From the cell containing the given text, extract its center point as [X, Y] coordinate. 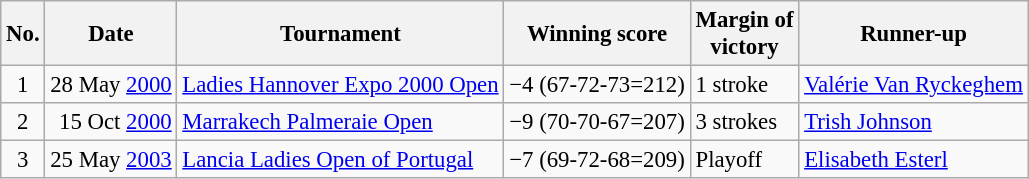
Tournament [340, 34]
−4 (67-72-73=212) [597, 85]
25 May 2003 [111, 160]
3 strokes [744, 122]
Valérie Van Ryckeghem [914, 85]
Elisabeth Esterl [914, 160]
Ladies Hannover Expo 2000 Open [340, 85]
Margin ofvictory [744, 34]
Date [111, 34]
No. [23, 34]
28 May 2000 [111, 85]
1 stroke [744, 85]
−9 (70-70-67=207) [597, 122]
Playoff [744, 160]
Winning score [597, 34]
Lancia Ladies Open of Portugal [340, 160]
15 Oct 2000 [111, 122]
2 [23, 122]
Runner-up [914, 34]
Marrakech Palmeraie Open [340, 122]
Trish Johnson [914, 122]
3 [23, 160]
1 [23, 85]
−7 (69-72-68=209) [597, 160]
